For the text-containing cell, return its midpoint in [X, Y] coordinate format. 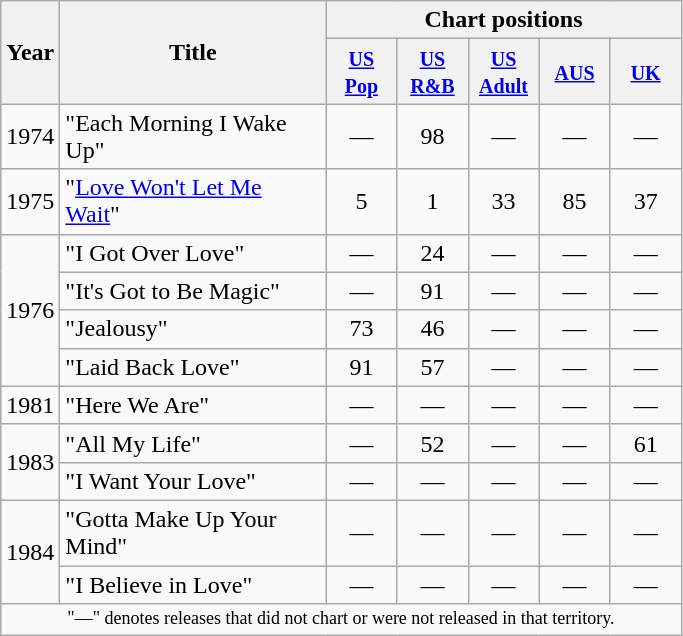
57 [432, 367]
"I Got Over Love" [193, 253]
US Adult [504, 72]
1975 [30, 202]
"It's Got to Be Magic" [193, 291]
US Pop [362, 72]
Title [193, 52]
24 [432, 253]
1974 [30, 136]
73 [362, 329]
Chart positions [504, 20]
1 [432, 202]
US R&B [432, 72]
"All My Life" [193, 443]
"Laid Back Love" [193, 367]
"I Want Your Love" [193, 481]
85 [574, 202]
"—" denotes releases that did not chart or were not released in that territory. [341, 620]
Year [30, 52]
46 [432, 329]
"I Believe in Love" [193, 585]
"Here We Are" [193, 405]
"Gotta Make Up Your Mind" [193, 532]
1976 [30, 310]
UK [646, 72]
AUS [574, 72]
1983 [30, 462]
1981 [30, 405]
"Each Morning I Wake Up" [193, 136]
"Love Won't Let Me Wait" [193, 202]
98 [432, 136]
33 [504, 202]
1984 [30, 552]
5 [362, 202]
"Jealousy" [193, 329]
61 [646, 443]
52 [432, 443]
37 [646, 202]
